Output the [X, Y] coordinate of the center of the cell containing the given text.  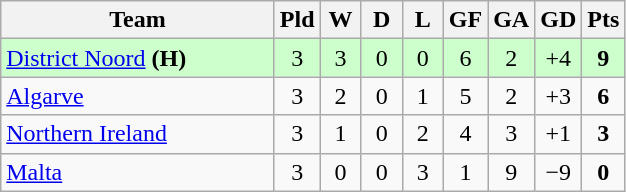
D [382, 20]
−9 [558, 172]
4 [465, 134]
+3 [558, 96]
GF [465, 20]
Algarve [138, 96]
+4 [558, 58]
GA [512, 20]
Team [138, 20]
Malta [138, 172]
District Noord (H) [138, 58]
+1 [558, 134]
L [422, 20]
GD [558, 20]
Pld [297, 20]
W [340, 20]
Northern Ireland [138, 134]
Pts [604, 20]
5 [465, 96]
